Return the (X, Y) coordinate for the center point of the cell that contains the specified text.  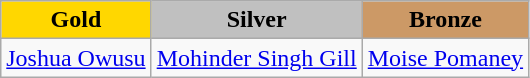
Joshua Owusu (76, 58)
Moise Pomaney (445, 58)
Mohinder Singh Gill (256, 58)
Gold (76, 20)
Bronze (445, 20)
Silver (256, 20)
